Output the [x, y] coordinate of the center of the cell containing the given text.  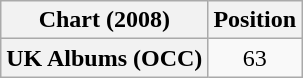
Chart (2008) [104, 20]
Position [255, 20]
63 [255, 58]
UK Albums (OCC) [104, 58]
